Pinpoint the cell where the given text exists, returning its (X, Y) midpoint coordinate. 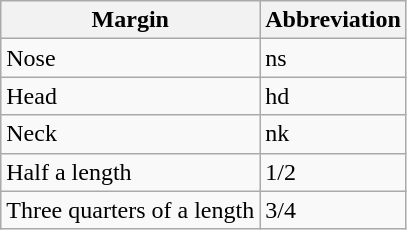
1/2 (334, 172)
Nose (130, 58)
Head (130, 96)
Margin (130, 20)
Half a length (130, 172)
ns (334, 58)
Neck (130, 134)
nk (334, 134)
hd (334, 96)
Abbreviation (334, 20)
3/4 (334, 210)
Three quarters of a length (130, 210)
